Search for the cell housing the specified text and yield its (x, y) center coordinate. 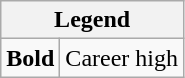
Legend (92, 20)
Career high (122, 58)
Bold (30, 58)
